Capture the cell that displays the provided text and extract its [X, Y] central coordinate. 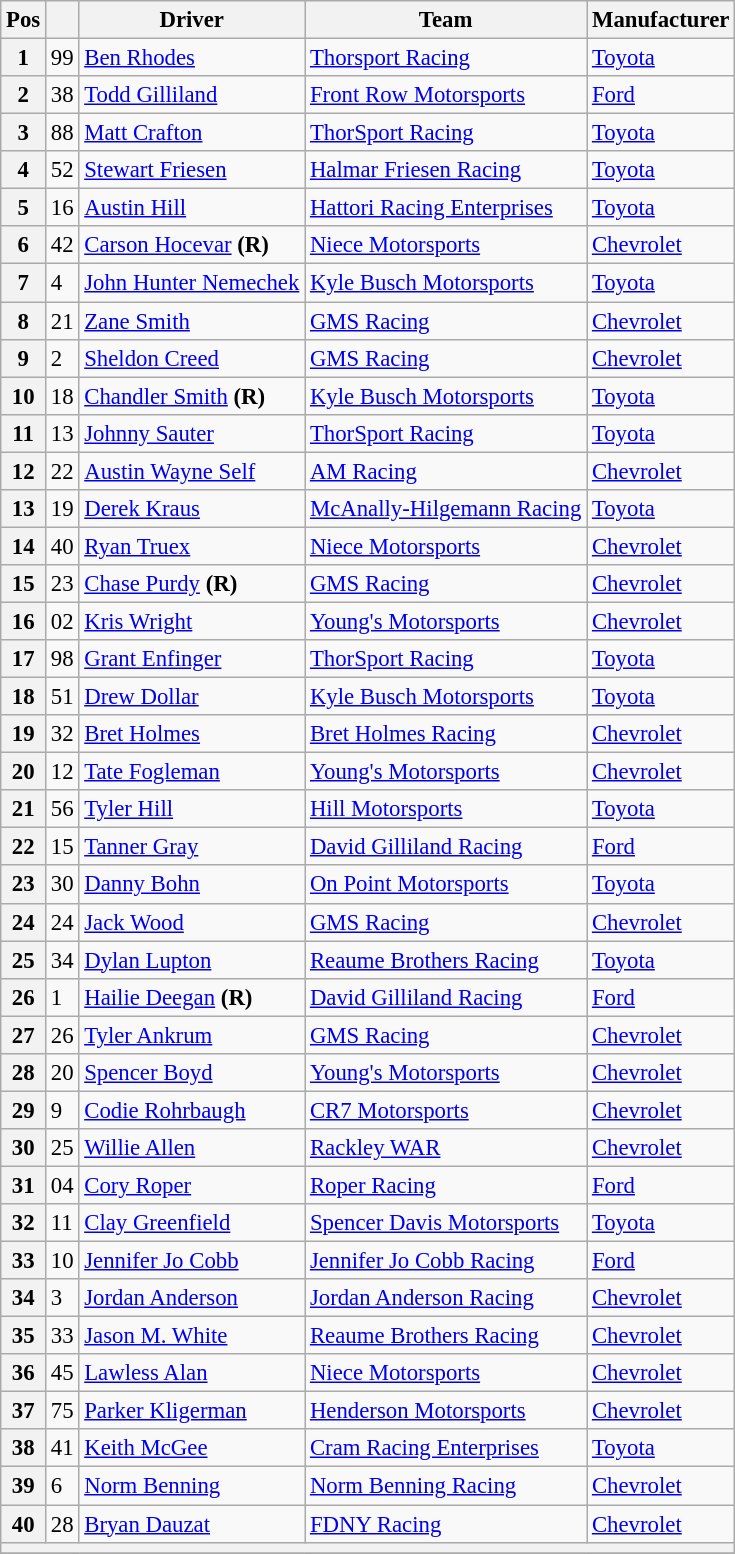
Bret Holmes Racing [446, 734]
Spencer Davis Motorsports [446, 1223]
Clay Greenfield [192, 1223]
John Hunter Nemechek [192, 283]
Tanner Gray [192, 847]
5 [24, 208]
7 [24, 283]
41 [62, 1449]
Matt Crafton [192, 133]
04 [62, 1185]
Pos [24, 20]
Halmar Friesen Racing [446, 170]
Cory Roper [192, 1185]
FDNY Racing [446, 1524]
Austin Wayne Self [192, 471]
Jordan Anderson Racing [446, 1298]
Chandler Smith (R) [192, 396]
Henderson Motorsports [446, 1411]
Bret Holmes [192, 734]
56 [62, 809]
Ryan Truex [192, 546]
Cram Racing Enterprises [446, 1449]
17 [24, 659]
75 [62, 1411]
39 [24, 1486]
98 [62, 659]
Hailie Deegan (R) [192, 997]
Jason M. White [192, 1336]
45 [62, 1373]
Johnny Sauter [192, 433]
Norm Benning Racing [446, 1486]
31 [24, 1185]
Team [446, 20]
Danny Bohn [192, 885]
52 [62, 170]
Grant Enfinger [192, 659]
51 [62, 697]
Tyler Ankrum [192, 1035]
Manufacturer [661, 20]
Todd Gilliland [192, 95]
Tate Fogleman [192, 772]
On Point Motorsports [446, 885]
88 [62, 133]
Keith McGee [192, 1449]
42 [62, 245]
27 [24, 1035]
Drew Dollar [192, 697]
02 [62, 621]
Roper Racing [446, 1185]
35 [24, 1336]
Driver [192, 20]
Jennifer Jo Cobb [192, 1261]
Kris Wright [192, 621]
Willie Allen [192, 1148]
Ben Rhodes [192, 58]
Stewart Friesen [192, 170]
Front Row Motorsports [446, 95]
Sheldon Creed [192, 358]
Hattori Racing Enterprises [446, 208]
14 [24, 546]
8 [24, 321]
Norm Benning [192, 1486]
Spencer Boyd [192, 1073]
Dylan Lupton [192, 960]
Jordan Anderson [192, 1298]
Tyler Hill [192, 809]
Carson Hocevar (R) [192, 245]
Parker Kligerman [192, 1411]
Codie Rohrbaugh [192, 1110]
AM Racing [446, 471]
Bryan Dauzat [192, 1524]
99 [62, 58]
Lawless Alan [192, 1373]
Zane Smith [192, 321]
29 [24, 1110]
Austin Hill [192, 208]
Derek Kraus [192, 509]
Jack Wood [192, 922]
37 [24, 1411]
Thorsport Racing [446, 58]
Hill Motorsports [446, 809]
Jennifer Jo Cobb Racing [446, 1261]
CR7 Motorsports [446, 1110]
McAnally-Hilgemann Racing [446, 509]
36 [24, 1373]
Rackley WAR [446, 1148]
Chase Purdy (R) [192, 584]
